Locate the cell with the specified text and output its (x, y) center coordinate. 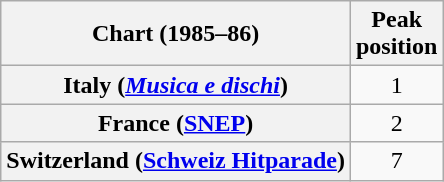
Peakposition (396, 34)
France (SNEP) (176, 123)
7 (396, 161)
Italy (Musica e dischi) (176, 85)
1 (396, 85)
2 (396, 123)
Switzerland (Schweiz Hitparade) (176, 161)
Chart (1985–86) (176, 34)
